Extract the (x, y) coordinate from the center of the cell holding the provided text.  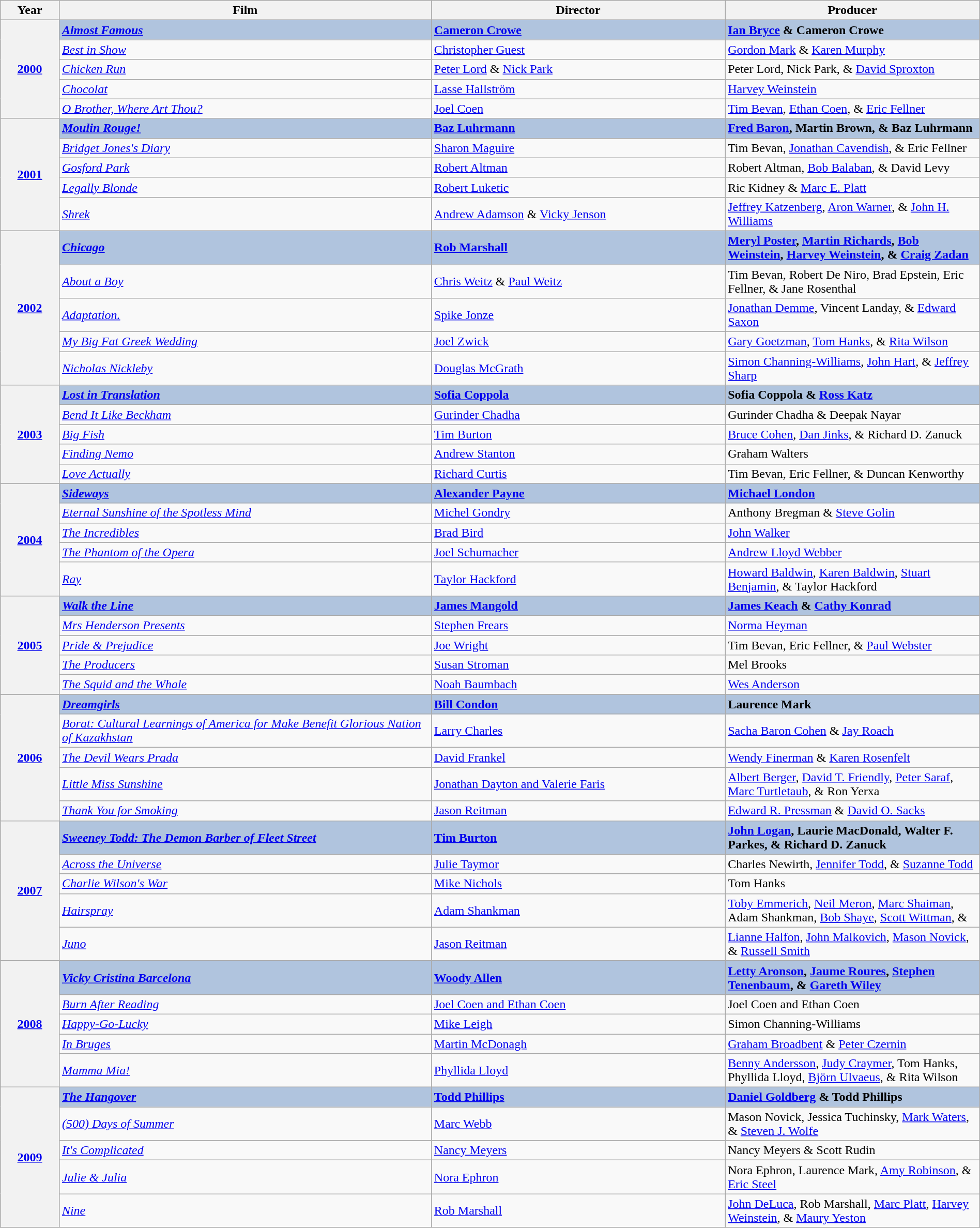
The Incredibles (245, 533)
Eternal Sunshine of the Spotless Mind (245, 513)
Chicago (245, 247)
Nicholas Nickleby (245, 368)
2003 (30, 434)
Almost Famous (245, 30)
Spike Jonze (578, 315)
Andrew Adamson & Vicky Jenson (578, 214)
James Mangold (578, 605)
Joel Zwick (578, 342)
Jeffrey Katzenberg, Aron Warner, & John H. Williams (853, 214)
Tim Bevan, Robert De Niro, Brad Epstein, Eric Fellner, & Jane Rosenthal (853, 281)
Wes Anderson (853, 685)
Tom Hanks (853, 884)
John Walker (853, 533)
Peter Lord & Nick Park (578, 69)
Tim Bevan, Jonathan Cavendish, & Eric Fellner (853, 148)
John DeLuca, Rob Marshall, Marc Platt, Harvey Weinstein, & Maury Yeston (853, 1211)
Happy-Go-Lucky (245, 1024)
Tim Bevan, Ethan Coen, & Eric Fellner (853, 109)
Finding Nemo (245, 454)
Burn After Reading (245, 1004)
Noah Baumbach (578, 685)
2004 (30, 540)
Howard Baldwin, Karen Baldwin, Stuart Benjamin, & Taylor Hackford (853, 579)
Vicky Cristina Barcelona (245, 977)
Gary Goetzman, Tom Hanks, & Rita Wilson (853, 342)
(500) Days of Summer (245, 1124)
The Hangover (245, 1097)
Dreamgirls (245, 704)
Chicken Run (245, 69)
Shrek (245, 214)
Nora Ephron, Laurence Mark, Amy Robinson, & Eric Steel (853, 1177)
Edward R. Pressman & David O. Sacks (853, 811)
John Logan, Laurie MacDonald, Walter F. Parkes, & Richard D. Zanuck (853, 838)
Little Miss Sunshine (245, 784)
Larry Charles (578, 731)
2000 (30, 69)
Simon Channing-Williams (853, 1024)
Letty Aronson, Jaume Roures, Stephen Tenenbaum, & Gareth Wiley (853, 977)
Norma Heyman (853, 625)
Martin McDonagh (578, 1044)
Richard Curtis (578, 474)
Nancy Meyers & Scott Rudin (853, 1150)
Lasse Hallström (578, 89)
2008 (30, 1024)
Gurinder Chadha & Deepak Nayar (853, 415)
Peter Lord, Nick Park, & David Sproxton (853, 69)
Albert Berger, David T. Friendly, Peter Saraf, Marc Turtletaub, & Ron Yerxa (853, 784)
Big Fish (245, 434)
2009 (30, 1157)
Toby Emmerich, Neil Meron, Marc Shaiman, Adam Shankman, Bob Shaye, Scott Wittman, & (853, 910)
Robert Altman, Bob Balaban, & David Levy (853, 168)
Walk the Line (245, 605)
In Bruges (245, 1044)
Adam Shankman (578, 910)
Bruce Cohen, Dan Jinks, & Richard D. Zanuck (853, 434)
Legally Blonde (245, 187)
Tim Bevan, Eric Fellner, & Paul Webster (853, 645)
Fred Baron, Martin Brown, & Baz Luhrmann (853, 128)
Laurence Mark (853, 704)
Cameron Crowe (578, 30)
Hairspray (245, 910)
Mike Nichols (578, 884)
Brad Bird (578, 533)
2001 (30, 175)
Benny Andersson, Judy Craymer, Tom Hanks, Phyllida Lloyd, Björn Ulvaeus, & Rita Wilson (853, 1070)
Nancy Meyers (578, 1150)
The Producers (245, 665)
David Frankel (578, 757)
Charles Newirth, Jennifer Todd, & Suzanne Todd (853, 864)
Sideways (245, 493)
Sharon Maguire (578, 148)
Year (30, 10)
Mamma Mia! (245, 1070)
Bend It Like Beckham (245, 415)
Moulin Rouge! (245, 128)
Best in Show (245, 50)
2005 (30, 645)
Joel Coen (578, 109)
Daniel Goldberg & Todd Phillips (853, 1097)
Nora Ephron (578, 1177)
Gurinder Chadha (578, 415)
Sofia Coppola & Ross Katz (853, 395)
Sacha Baron Cohen & Jay Roach (853, 731)
Nine (245, 1211)
About a Boy (245, 281)
Ray (245, 579)
Harvey Weinstein (853, 89)
Robert Altman (578, 168)
It's Complicated (245, 1150)
Baz Luhrmann (578, 128)
Stephen Frears (578, 625)
Wendy Finerman & Karen Rosenfelt (853, 757)
The Phantom of the Opera (245, 552)
Jonathan Demme, Vincent Landay, & Edward Saxon (853, 315)
Woody Allen (578, 977)
My Big Fat Greek Wedding (245, 342)
Borat: Cultural Learnings of America for Make Benefit Glorious Nation of Kazakhstan (245, 731)
Bill Condon (578, 704)
Gordon Mark & Karen Murphy (853, 50)
James Keach & Cathy Konrad (853, 605)
Adaptation. (245, 315)
Mike Leigh (578, 1024)
Michael London (853, 493)
Director (578, 10)
Chris Weitz & Paul Weitz (578, 281)
Joe Wright (578, 645)
Douglas McGrath (578, 368)
Andrew Lloyd Webber (853, 552)
Anthony Bregman & Steve Golin (853, 513)
The Squid and the Whale (245, 685)
Susan Stroman (578, 665)
Simon Channing-Williams, John Hart, & Jeffrey Sharp (853, 368)
The Devil Wears Prada (245, 757)
Tim Bevan, Eric Fellner, & Duncan Kenworthy (853, 474)
Mrs Henderson Presents (245, 625)
Lost in Translation (245, 395)
Sweeney Todd: The Demon Barber of Fleet Street (245, 838)
Ric Kidney & Marc E. Platt (853, 187)
Phyllida Lloyd (578, 1070)
Graham Broadbent & Peter Czernin (853, 1044)
2002 (30, 308)
Juno (245, 944)
Across the Universe (245, 864)
Julie Taymor (578, 864)
Chocolat (245, 89)
Joel Schumacher (578, 552)
Ian Bryce & Cameron Crowe (853, 30)
Mel Brooks (853, 665)
Sofia Coppola (578, 395)
Christopher Guest (578, 50)
Thank You for Smoking (245, 811)
Film (245, 10)
Gosford Park (245, 168)
Michel Gondry (578, 513)
Mason Novick, Jessica Tuchinsky, Mark Waters, & Steven J. Wolfe (853, 1124)
Pride & Prejudice (245, 645)
Charlie Wilson's War (245, 884)
Graham Walters (853, 454)
Andrew Stanton (578, 454)
Love Actually (245, 474)
Julie & Julia (245, 1177)
Taylor Hackford (578, 579)
Marc Webb (578, 1124)
Robert Luketic (578, 187)
O Brother, Where Art Thou? (245, 109)
2007 (30, 890)
Jonathan Dayton and Valerie Faris (578, 784)
2006 (30, 757)
Lianne Halfon, John Malkovich, Mason Novick, & Russell Smith (853, 944)
Todd Phillips (578, 1097)
Bridget Jones's Diary (245, 148)
Alexander Payne (578, 493)
Producer (853, 10)
Meryl Poster, Martin Richards, Bob Weinstein, Harvey Weinstein, & Craig Zadan (853, 247)
